Locate the cell with the specified text and output its (x, y) center coordinate. 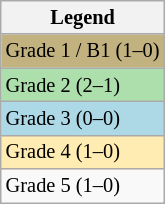
Grade 5 (1–0) (83, 186)
Legend (83, 17)
Grade 1 / B1 (1–0) (83, 51)
Grade 2 (2–1) (83, 85)
Grade 4 (1–0) (83, 152)
Grade 3 (0–0) (83, 118)
